Identify which cell holds the provided text, then report its (x, y) central coordinate. 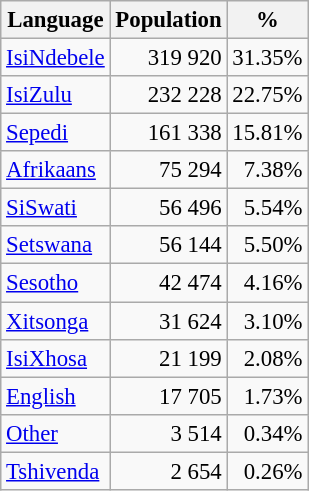
Setswana (56, 245)
Xitsonga (56, 321)
Language (56, 20)
Population (168, 20)
IsiXhosa (56, 358)
English (56, 396)
Other (56, 433)
Afrikaans (56, 170)
17 705 (168, 396)
Sepedi (56, 133)
0.26% (268, 471)
5.54% (268, 208)
3.10% (268, 321)
22.75% (268, 95)
Sesotho (56, 283)
Tshivenda (56, 471)
5.50% (268, 245)
31 624 (168, 321)
42 474 (168, 283)
31.35% (268, 58)
1.73% (268, 396)
161 338 (168, 133)
56 144 (168, 245)
21 199 (168, 358)
232 228 (168, 95)
SiSwati (56, 208)
IsiZulu (56, 95)
% (268, 20)
75 294 (168, 170)
2.08% (268, 358)
0.34% (268, 433)
319 920 (168, 58)
7.38% (268, 170)
IsiNdebele (56, 58)
3 514 (168, 433)
15.81% (268, 133)
56 496 (168, 208)
4.16% (268, 283)
2 654 (168, 471)
